Scan for the cell matching the given text and deliver its (X, Y) coordinate at center. 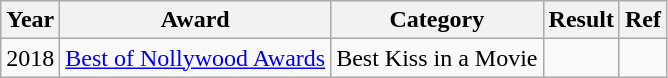
Year (30, 20)
Award (196, 20)
Best of Nollywood Awards (196, 58)
2018 (30, 58)
Category (437, 20)
Ref (642, 20)
Best Kiss in a Movie (437, 58)
Result (581, 20)
